Determine the (x, y) coordinate at the center of the cell enclosing the given text.  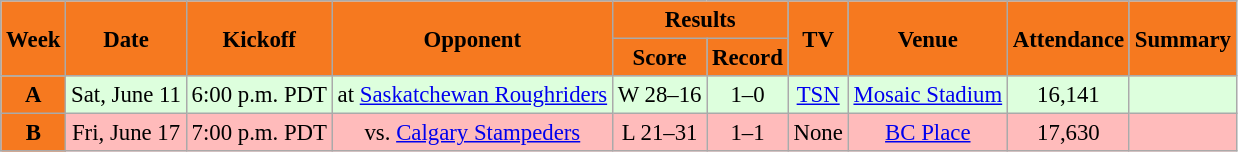
TV (818, 38)
None (818, 133)
L 21–31 (659, 133)
1–1 (748, 133)
A (34, 95)
B (34, 133)
Results (700, 20)
1–0 (748, 95)
Attendance (1068, 38)
6:00 p.m. PDT (259, 95)
TSN (818, 95)
Mosaic Stadium (928, 95)
Week (34, 38)
Fri, June 17 (126, 133)
16,141 (1068, 95)
Venue (928, 38)
at Saskatchewan Roughriders (472, 95)
Date (126, 38)
Summary (1182, 38)
Kickoff (259, 38)
Sat, June 11 (126, 95)
vs. Calgary Stampeders (472, 133)
Opponent (472, 38)
17,630 (1068, 133)
BC Place (928, 133)
7:00 p.m. PDT (259, 133)
Record (748, 58)
W 28–16 (659, 95)
Score (659, 58)
